Locate the cell with the specified text and output its (x, y) center coordinate. 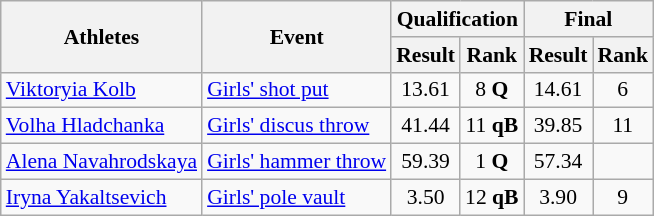
14.61 (558, 90)
59.39 (426, 162)
Girls' shot put (296, 90)
Girls' pole vault (296, 197)
11 qB (492, 126)
Final (588, 19)
41.44 (426, 126)
Athletes (102, 36)
Volha Hladchanka (102, 126)
3.50 (426, 197)
Event (296, 36)
Qualification (457, 19)
3.90 (558, 197)
13.61 (426, 90)
Iryna Yakaltsevich (102, 197)
39.85 (558, 126)
Girls' discus throw (296, 126)
57.34 (558, 162)
1 Q (492, 162)
Viktoryia Kolb (102, 90)
9 (622, 197)
8 Q (492, 90)
12 qB (492, 197)
11 (622, 126)
Alena Navahrodskaya (102, 162)
6 (622, 90)
Girls' hammer throw (296, 162)
